Determine the (x, y) coordinate at the center of the cell enclosing the given text.  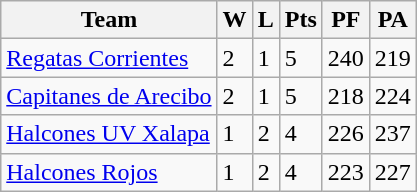
237 (392, 134)
224 (392, 96)
219 (392, 58)
218 (346, 96)
Halcones Rojos (109, 172)
Capitanes de Arecibo (109, 96)
223 (346, 172)
Halcones UV Xalapa (109, 134)
PF (346, 20)
Team (109, 20)
226 (346, 134)
240 (346, 58)
Regatas Corrientes (109, 58)
L (266, 20)
227 (392, 172)
PA (392, 20)
W (234, 20)
Pts (300, 20)
